Determine the [x, y] coordinate at the center of the cell enclosing the given text.  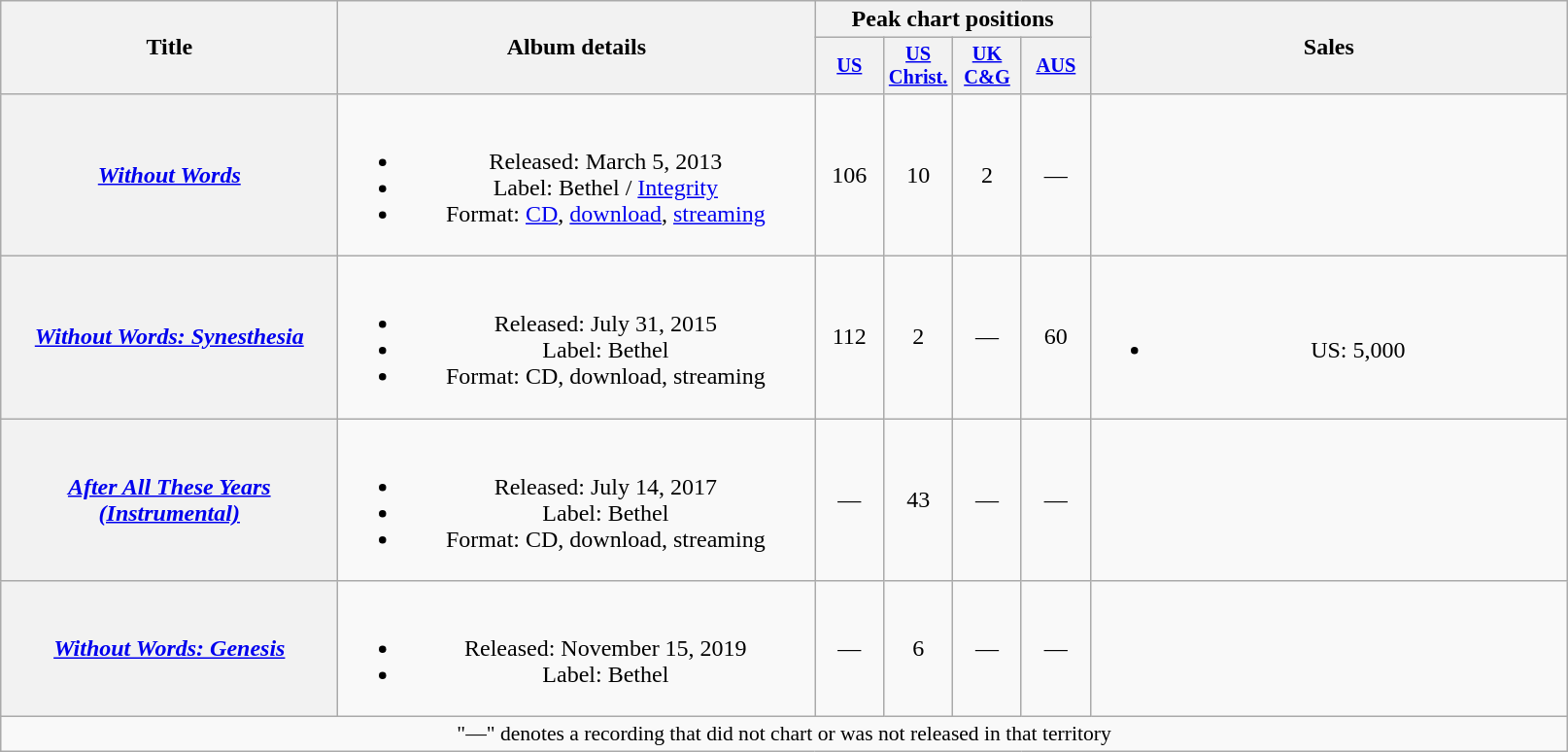
Released: July 31, 2015Label: BethelFormat: CD, download, streaming [577, 338]
Released: July 14, 2017Label: BethelFormat: CD, download, streaming [577, 499]
Released: March 5, 2013Label: Bethel / IntegrityFormat: CD, download, streaming [577, 175]
Peak chart positions [952, 19]
Without Words: Genesis [169, 649]
US: 5,000 [1329, 338]
Released: November 15, 2019Label: Bethel [577, 649]
US [849, 66]
Sales [1329, 48]
Without Words: Synesthesia [169, 338]
106 [849, 175]
"—" denotes a recording that did not chart or was not released in that territory [785, 735]
Title [169, 48]
Album details [577, 48]
UKC&G [987, 66]
10 [919, 175]
USChrist. [919, 66]
After All These Years (Instrumental) [169, 499]
Without Words [169, 175]
AUS [1055, 66]
60 [1055, 338]
43 [919, 499]
6 [919, 649]
112 [849, 338]
